Pinpoint the cell where the given text exists, returning its (X, Y) midpoint coordinate. 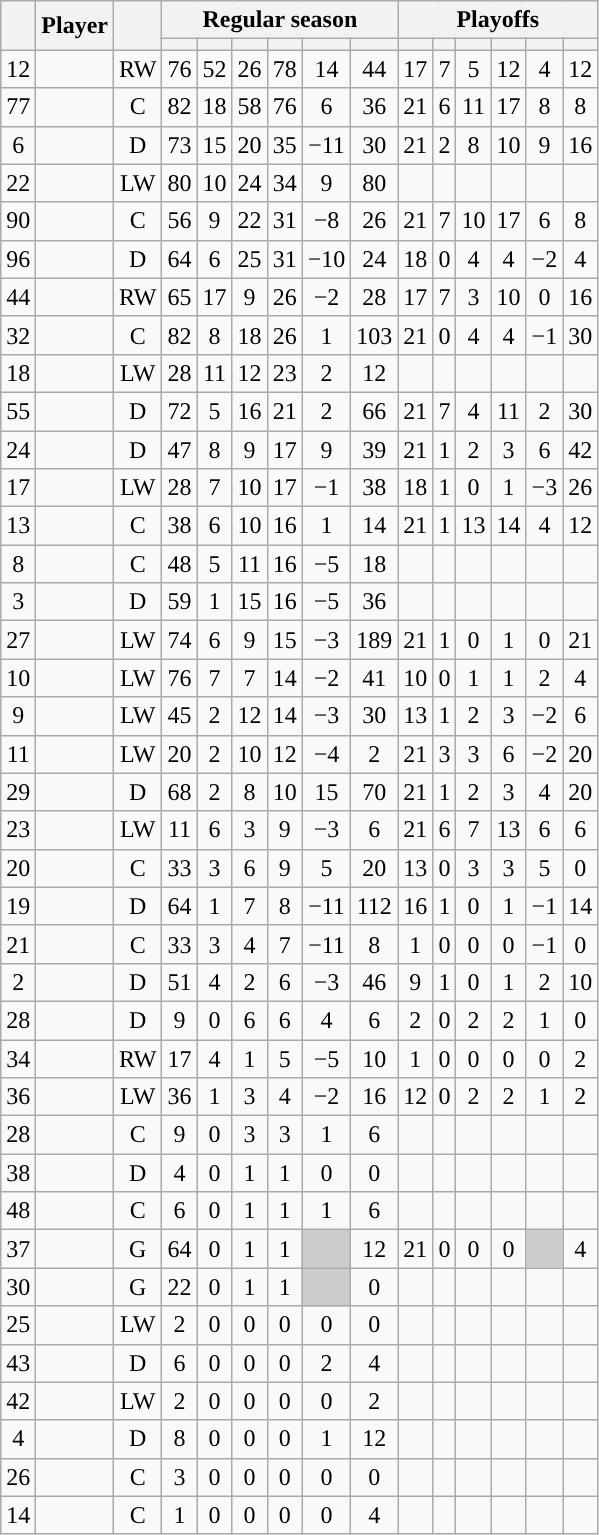
90 (18, 221)
70 (374, 792)
35 (284, 145)
103 (374, 335)
Playoffs (498, 20)
74 (180, 640)
46 (374, 982)
56 (180, 221)
−8 (326, 221)
96 (18, 259)
189 (374, 640)
73 (180, 145)
72 (180, 411)
−4 (326, 754)
59 (180, 602)
65 (180, 297)
58 (250, 107)
37 (18, 1249)
32 (18, 335)
112 (374, 906)
66 (374, 411)
Player (75, 26)
29 (18, 792)
55 (18, 411)
45 (180, 716)
39 (374, 449)
43 (18, 1363)
−10 (326, 259)
78 (284, 69)
52 (214, 69)
19 (18, 906)
27 (18, 640)
47 (180, 449)
68 (180, 792)
Regular season (280, 20)
41 (374, 678)
51 (180, 982)
77 (18, 107)
